Find where the given text appears and provide that cell's center as [x, y] coordinate. 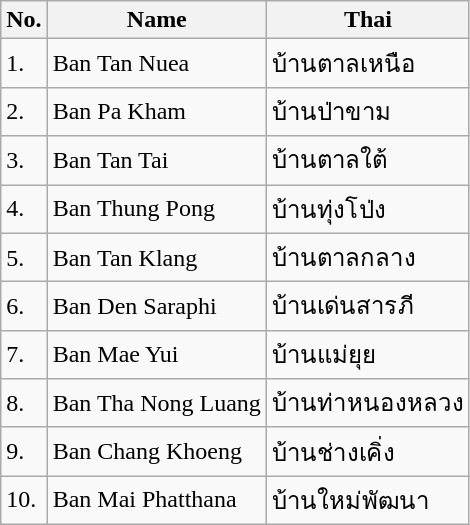
บ้านตาลเหนือ [368, 64]
บ้านท่าหนองหลวง [368, 404]
10. [24, 500]
5. [24, 258]
Ban Mae Yui [156, 354]
2. [24, 112]
Ban Mai Phatthana [156, 500]
Thai [368, 20]
6. [24, 306]
7. [24, 354]
Ban Chang Khoeng [156, 452]
บ้านตาลกลาง [368, 258]
8. [24, 404]
Ban Tan Nuea [156, 64]
บ้านตาลใต้ [368, 160]
บ้านเด่นสารภี [368, 306]
9. [24, 452]
4. [24, 208]
บ้านใหม่พัฒนา [368, 500]
Ban Tan Klang [156, 258]
No. [24, 20]
3. [24, 160]
Ban Pa Kham [156, 112]
Name [156, 20]
บ้านช่างเคิ่ง [368, 452]
1. [24, 64]
บ้านป่าขาม [368, 112]
บ้านทุ่งโป่ง [368, 208]
Ban Tan Tai [156, 160]
Ban Thung Pong [156, 208]
บ้านแม่ยุย [368, 354]
Ban Tha Nong Luang [156, 404]
Ban Den Saraphi [156, 306]
